Scan for the cell matching the given text and deliver its [X, Y] coordinate at center. 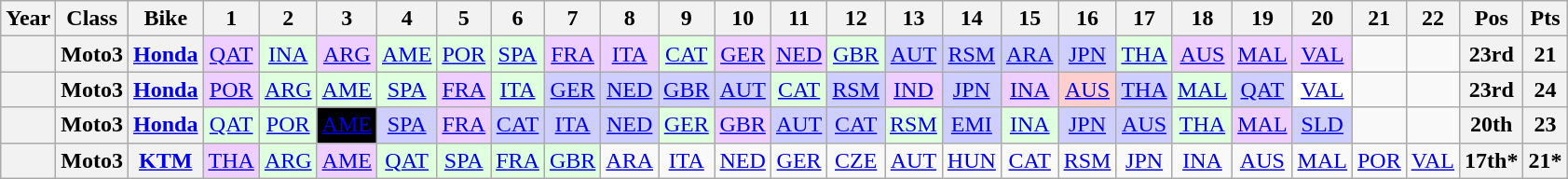
20 [1322, 19]
20th [1492, 125]
18 [1202, 19]
17 [1144, 19]
SLD [1322, 125]
19 [1262, 19]
IND [914, 89]
CZE [856, 160]
Pos [1492, 19]
16 [1087, 19]
21* [1545, 160]
11 [798, 19]
3 [347, 19]
24 [1545, 89]
13 [914, 19]
KTM [166, 160]
EMI [971, 125]
8 [630, 19]
Year [28, 19]
Pts [1545, 19]
6 [518, 19]
22 [1433, 19]
Bike [166, 19]
4 [406, 19]
7 [572, 19]
23 [1545, 125]
10 [743, 19]
15 [1029, 19]
HUN [971, 160]
12 [856, 19]
2 [288, 19]
9 [687, 19]
17th* [1492, 160]
1 [231, 19]
14 [971, 19]
Class [92, 19]
5 [464, 19]
